Determine the (X, Y) coordinate at the center of the cell enclosing the given text.  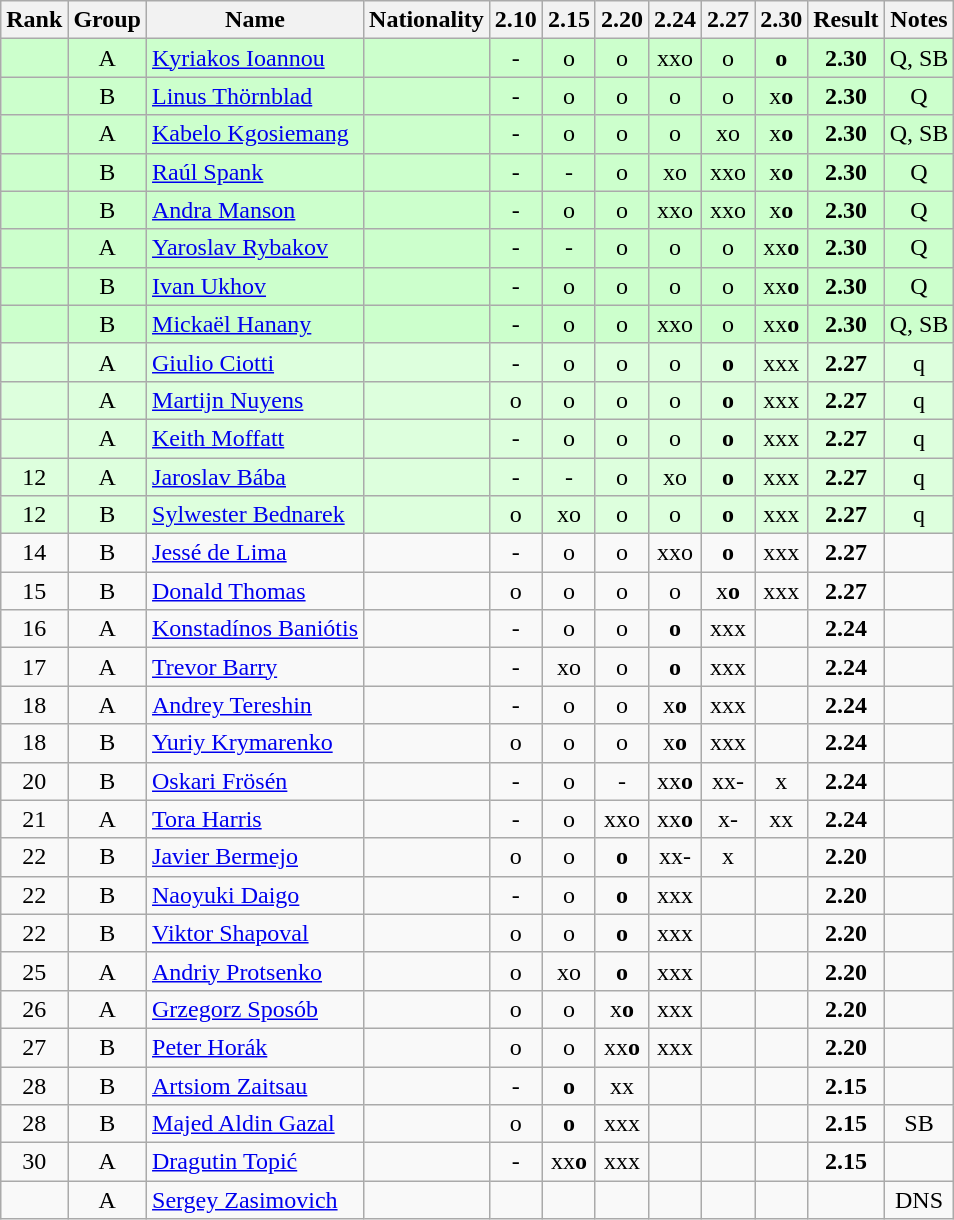
Trevor Barry (256, 667)
Jaroslav Bába (256, 477)
Artsiom Zaitsau (256, 1085)
17 (34, 667)
Naoyuki Daigo (256, 895)
Result (846, 20)
Kabelo Kgosiemang (256, 134)
Viktor Shapoval (256, 933)
Mickaël Hanany (256, 324)
Dragutin Topić (256, 1162)
x- (728, 819)
Name (256, 20)
Rank (34, 20)
DNS (919, 1200)
Andriy Protsenko (256, 971)
Yaroslav Rybakov (256, 248)
15 (34, 591)
Jessé de Lima (256, 553)
27 (34, 1047)
21 (34, 819)
Nationality (427, 20)
30 (34, 1162)
26 (34, 1009)
Grzegorz Sposób (256, 1009)
SB (919, 1124)
Sergey Zasimovich (256, 1200)
Group (108, 20)
Keith Moffatt (256, 438)
Ivan Ukhov (256, 286)
Peter Horák (256, 1047)
Notes (919, 20)
25 (34, 971)
Tora Harris (256, 819)
Javier Bermejo (256, 857)
Donald Thomas (256, 591)
Giulio Ciotti (256, 362)
16 (34, 629)
Andrey Tereshin (256, 705)
20 (34, 781)
Sylwester Bednarek (256, 515)
Yuriy Krymarenko (256, 743)
Konstadínos Baniótis (256, 629)
Linus Thörnblad (256, 96)
14 (34, 553)
Majed Aldin Gazal (256, 1124)
Oskari Frösén (256, 781)
Martijn Nuyens (256, 400)
Raúl Spank (256, 172)
2.10 (516, 20)
Andra Manson (256, 210)
Kyriakos Ioannou (256, 58)
